Pinpoint the cell where the given text exists, returning its (X, Y) midpoint coordinate. 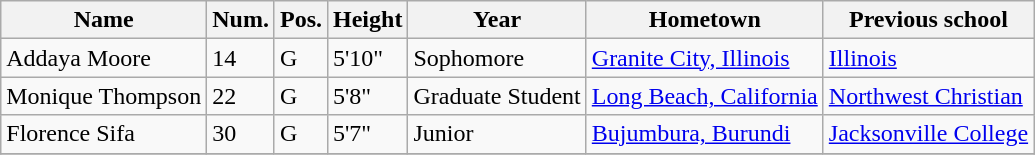
Graduate Student (497, 96)
Hometown (704, 20)
Granite City, Illinois (704, 58)
Jacksonville College (928, 134)
5'7" (368, 134)
Previous school (928, 20)
Addaya Moore (104, 58)
Florence Sifa (104, 134)
Sophomore (497, 58)
Pos. (300, 20)
Num. (241, 20)
14 (241, 58)
5'8" (368, 96)
Bujumbura, Burundi (704, 134)
Long Beach, California (704, 96)
Monique Thompson (104, 96)
Year (497, 20)
5'10" (368, 58)
Height (368, 20)
Illinois (928, 58)
Name (104, 20)
30 (241, 134)
Northwest Christian (928, 96)
Junior (497, 134)
22 (241, 96)
